For the text-containing cell, return its midpoint in [X, Y] coordinate format. 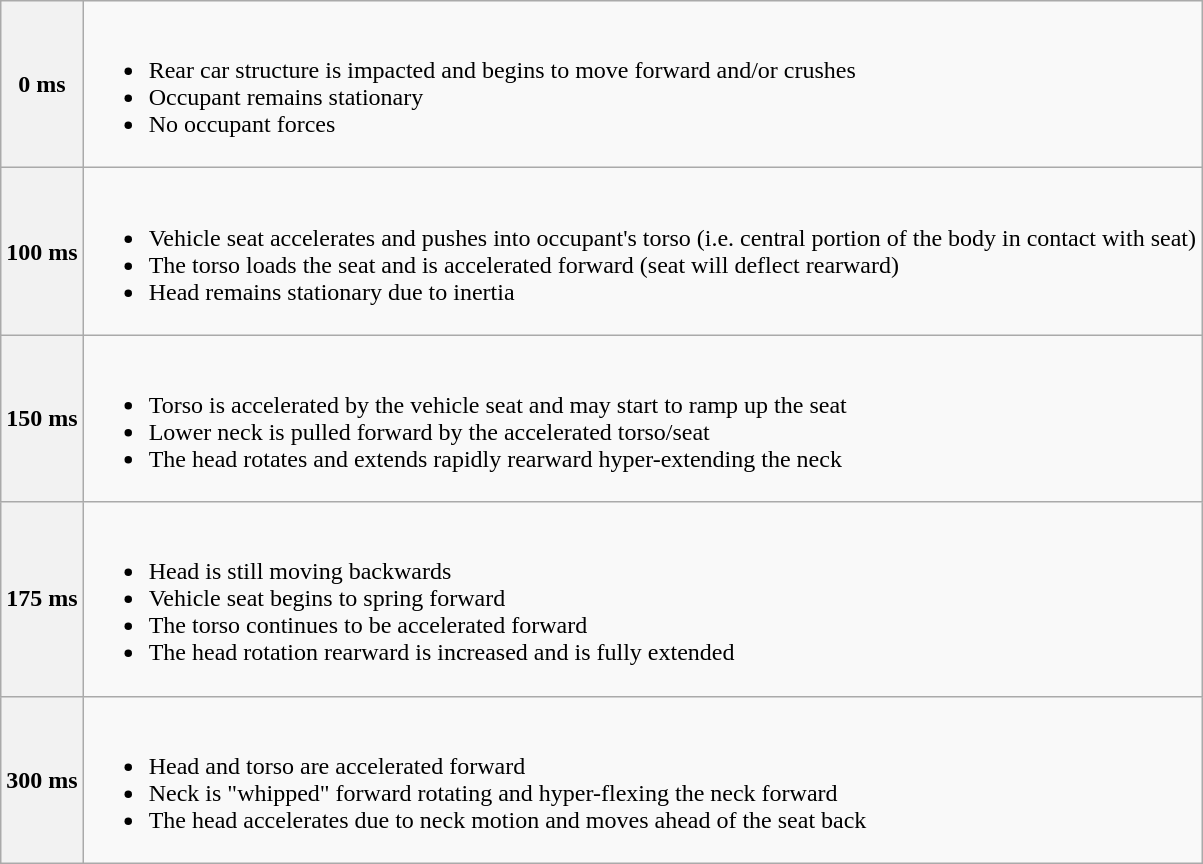
0 ms [42, 84]
100 ms [42, 252]
175 ms [42, 599]
300 ms [42, 780]
150 ms [42, 418]
Rear car structure is impacted and begins to move forward and/or crushesOccupant remains stationaryNo occupant forces [642, 84]
